Search for the cell housing the specified text and yield its [x, y] center coordinate. 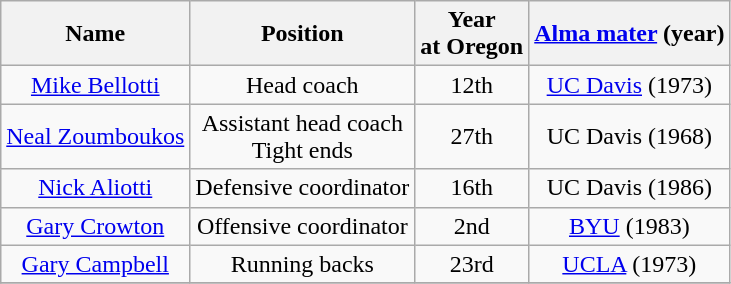
Neal Zoumboukos [96, 136]
Mike Bellotti [96, 85]
UC Davis (1973) [630, 85]
Gary Crowton [96, 226]
2nd [472, 226]
Alma mater (year) [630, 34]
Head coach [302, 85]
Assistant head coachTight ends [302, 136]
23rd [472, 264]
UC Davis (1968) [630, 136]
Offensive coordinator [302, 226]
Yearat Oregon [472, 34]
Running backs [302, 264]
BYU (1983) [630, 226]
Defensive coordinator [302, 188]
Nick Aliotti [96, 188]
27th [472, 136]
UC Davis (1986) [630, 188]
16th [472, 188]
Position [302, 34]
Gary Campbell [96, 264]
12th [472, 85]
UCLA (1973) [630, 264]
Name [96, 34]
